Return (x, y) of the center of cell containing provided text 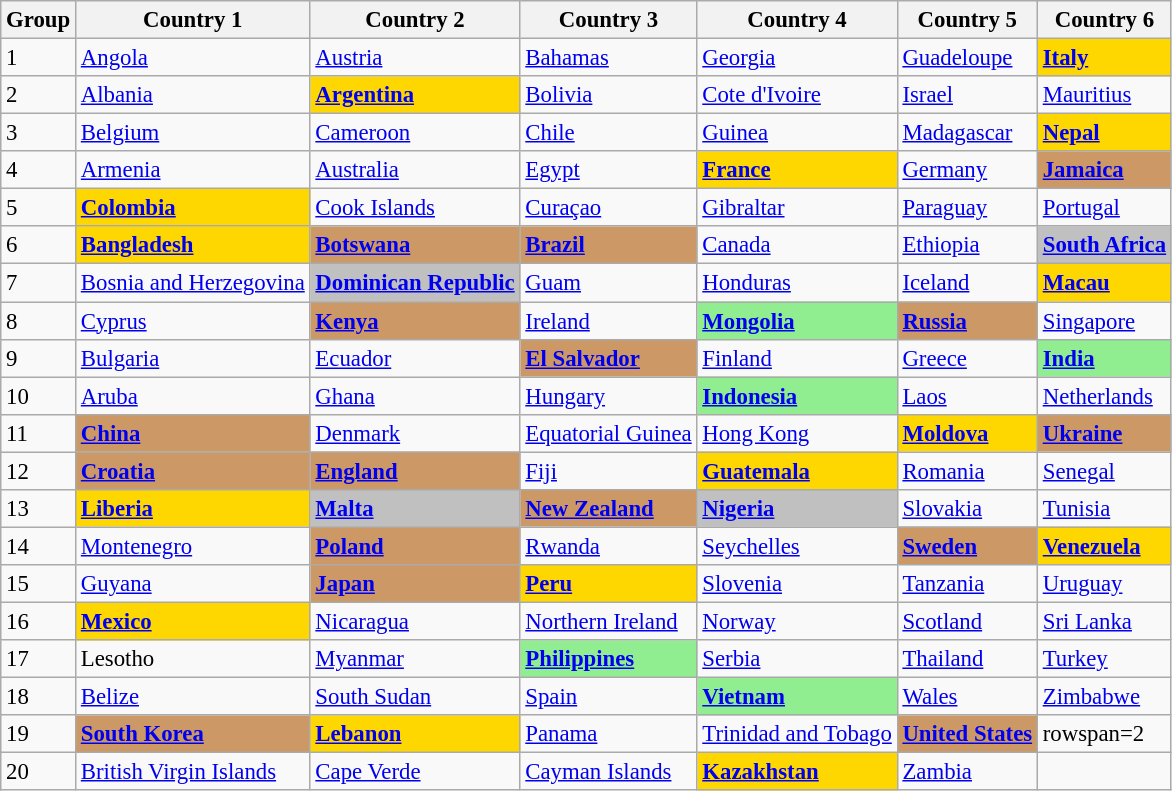
Cyprus (194, 321)
7 (38, 283)
Israel (967, 95)
Ethiopia (967, 245)
Netherlands (1104, 396)
Laos (967, 396)
Northern Ireland (608, 621)
Hungary (608, 396)
Bosnia and Herzegovina (194, 283)
Zimbabwe (1104, 697)
Austria (415, 58)
Colombia (194, 208)
1 (38, 58)
Guam (608, 283)
Lesotho (194, 659)
11 (38, 433)
Ukraine (1104, 433)
Guinea (797, 133)
Cayman Islands (608, 772)
2 (38, 95)
Moldova (967, 433)
Dominican Republic (415, 283)
Cook Islands (415, 208)
Ecuador (415, 358)
Denmark (415, 433)
British Virgin Islands (194, 772)
Tanzania (967, 584)
4 (38, 170)
9 (38, 358)
Japan (415, 584)
Liberia (194, 509)
Iceland (967, 283)
Indonesia (797, 396)
Turkey (1104, 659)
Armenia (194, 170)
Wales (967, 697)
18 (38, 697)
Senegal (1104, 471)
Ireland (608, 321)
Norway (797, 621)
Canada (797, 245)
Australia (415, 170)
Country 5 (967, 20)
Bangladesh (194, 245)
Mauritius (1104, 95)
Greece (967, 358)
Egypt (608, 170)
Cote d'Ivoire (797, 95)
Montenegro (194, 546)
Brazil (608, 245)
China (194, 433)
Country 1 (194, 20)
Venezuela (1104, 546)
Poland (415, 546)
10 (38, 396)
Myanmar (415, 659)
Serbia (797, 659)
Lebanon (415, 734)
Scotland (967, 621)
Gibraltar (797, 208)
Nigeria (797, 509)
Botswana (415, 245)
Equatorial Guinea (608, 433)
India (1104, 358)
Guatemala (797, 471)
Kazakhstan (797, 772)
Vietnam (797, 697)
20 (38, 772)
16 (38, 621)
Nicaragua (415, 621)
Belize (194, 697)
Group (38, 20)
Cape Verde (415, 772)
Bolivia (608, 95)
Mongolia (797, 321)
Nepal (1104, 133)
13 (38, 509)
Jamaica (1104, 170)
United States (967, 734)
Singapore (1104, 321)
Kenya (415, 321)
Bahamas (608, 58)
Albania (194, 95)
Peru (608, 584)
South Sudan (415, 697)
Romania (967, 471)
Zambia (967, 772)
Sri Lanka (1104, 621)
Country 6 (1104, 20)
New Zealand (608, 509)
Rwanda (608, 546)
Panama (608, 734)
England (415, 471)
Slovenia (797, 584)
Seychelles (797, 546)
Finland (797, 358)
Italy (1104, 58)
8 (38, 321)
15 (38, 584)
12 (38, 471)
Country 3 (608, 20)
Trinidad and Tobago (797, 734)
South Africa (1104, 245)
Fiji (608, 471)
Angola (194, 58)
Guadeloupe (967, 58)
Philippines (608, 659)
Slovakia (967, 509)
17 (38, 659)
Sweden (967, 546)
Georgia (797, 58)
Belgium (194, 133)
Tunisia (1104, 509)
6 (38, 245)
Macau (1104, 283)
Mexico (194, 621)
Argentina (415, 95)
Aruba (194, 396)
Ghana (415, 396)
14 (38, 546)
Paraguay (967, 208)
South Korea (194, 734)
Curaçao (608, 208)
Hong Kong (797, 433)
Thailand (967, 659)
Bulgaria (194, 358)
Spain (608, 697)
19 (38, 734)
5 (38, 208)
3 (38, 133)
Russia (967, 321)
Guyana (194, 584)
Malta (415, 509)
France (797, 170)
rowspan=2 (1104, 734)
Cameroon (415, 133)
El Salvador (608, 358)
Madagascar (967, 133)
Portugal (1104, 208)
Germany (967, 170)
Croatia (194, 471)
Country 4 (797, 20)
Honduras (797, 283)
Country 2 (415, 20)
Chile (608, 133)
Uruguay (1104, 584)
